Extract the (x, y) coordinate from the center of the cell holding the provided text.  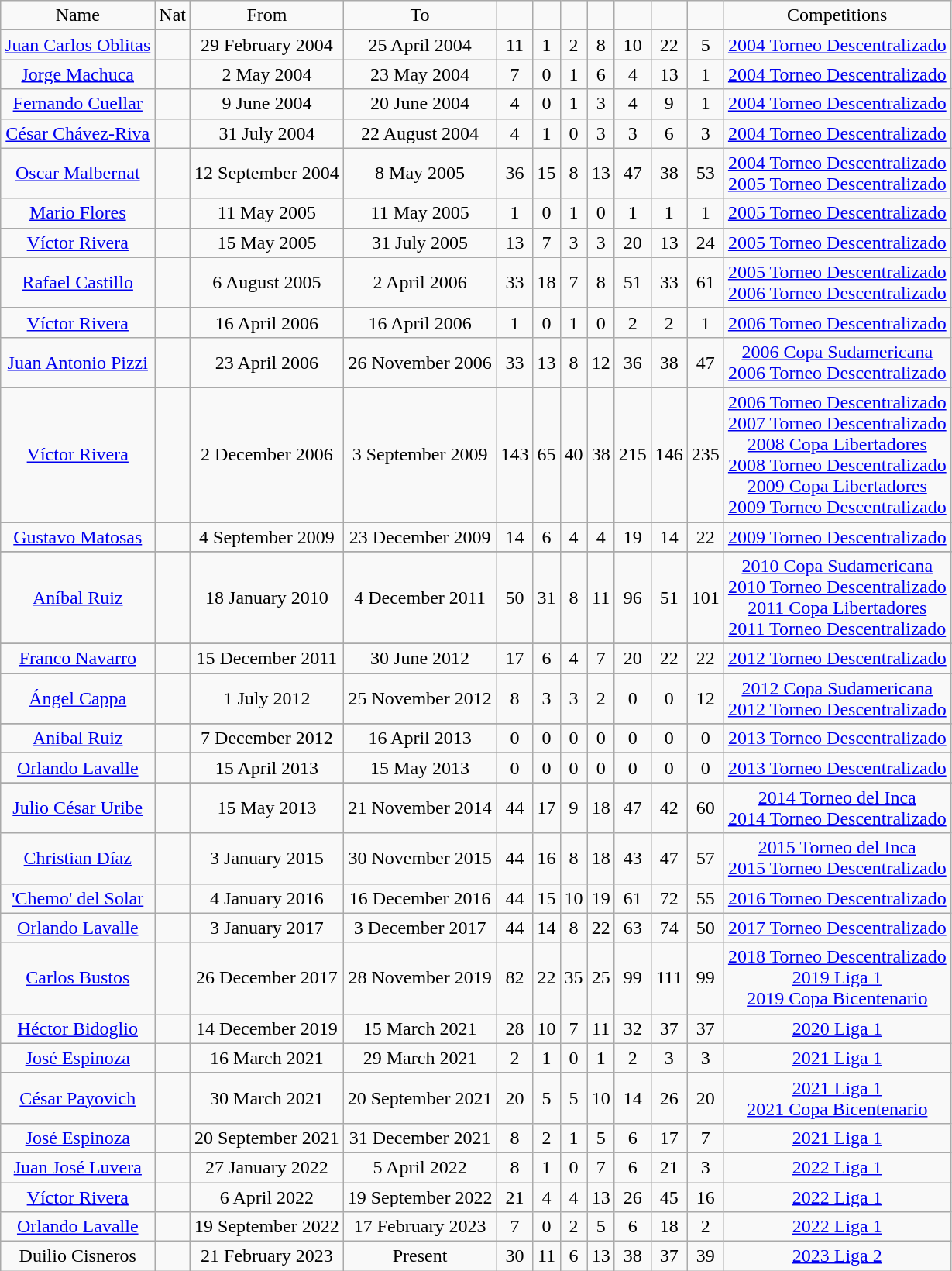
30 November 2015 (420, 859)
65 (547, 454)
32 (632, 1028)
20 June 2004 (420, 104)
2012 Torneo Descentralizado (837, 659)
215 (632, 454)
Julio César Uribe (77, 808)
2006 Torneo Descentralizado (837, 322)
6 April 2022 (267, 1197)
21 November 2014 (420, 808)
2009 Torneo Descentralizado (837, 537)
22 August 2004 (420, 133)
101 (705, 598)
12 September 2004 (267, 174)
23 May 2004 (420, 74)
25 April 2004 (420, 45)
18 January 2010 (267, 598)
15 December 2011 (267, 659)
45 (669, 1197)
40 (573, 454)
30 June 2012 (420, 659)
2014 Torneo del Inca2014 Torneo Descentralizado (837, 808)
Present (420, 1256)
16 March 2021 (267, 1058)
55 (705, 898)
Ángel Cappa (77, 699)
60 (705, 808)
30 March 2021 (267, 1097)
Competitions (837, 15)
16 April 2013 (420, 739)
Juan Carlos Oblitas (77, 45)
24 (705, 243)
7 December 2012 (267, 739)
1 July 2012 (267, 699)
30 (514, 1256)
Nat (173, 15)
111 (669, 978)
143 (514, 454)
82 (514, 978)
28 (514, 1028)
42 (669, 808)
235 (705, 454)
31 July 2005 (420, 243)
5 April 2022 (420, 1167)
23 April 2006 (267, 363)
2017 Torneo Descentralizado (837, 928)
César Payovich (77, 1097)
Franco Navarro (77, 659)
3 December 2017 (420, 928)
2015 Torneo del Inca2015 Torneo Descentralizado (837, 859)
3 January 2017 (267, 928)
2006 Copa Sudamericana 2006 Torneo Descentralizado (837, 363)
4 December 2011 (420, 598)
43 (632, 859)
2016 Torneo Descentralizado (837, 898)
2018 Torneo Descentralizado2019 Liga 12019 Copa Bicentenario (837, 978)
Juan Antonio Pizzi (77, 363)
14 December 2019 (267, 1028)
Héctor Bidoglio (77, 1028)
96 (632, 598)
6 August 2005 (267, 282)
2 December 2006 (267, 454)
Christian Díaz (77, 859)
From (267, 15)
28 November 2019 (420, 978)
15 April 2013 (267, 768)
74 (669, 928)
57 (705, 859)
26 November 2006 (420, 363)
72 (669, 898)
2004 Torneo Descentralizado 2005 Torneo Descentralizado (837, 174)
César Chávez-Riva (77, 133)
15 May 2005 (267, 243)
9 June 2004 (267, 104)
Fernando Cuellar (77, 104)
63 (632, 928)
146 (669, 454)
35 (573, 978)
2023 Liga 2 (837, 1256)
8 May 2005 (420, 174)
27 January 2022 (267, 1167)
2010 Copa Sudamericana 2010 Torneo Descentralizado 2011 Copa Libertadores 2011 Torneo Descentralizado (837, 598)
31 (547, 598)
'Chemo' del Solar (77, 898)
Jorge Machuca (77, 74)
31 July 2004 (267, 133)
2 May 2004 (267, 74)
Duilio Cisneros (77, 1256)
2020 Liga 1 (837, 1028)
4 September 2009 (267, 537)
Mario Flores (77, 213)
29 February 2004 (267, 45)
Name (77, 15)
26 December 2017 (267, 978)
23 December 2009 (420, 537)
3 January 2015 (267, 859)
53 (705, 174)
Carlos Bustos (77, 978)
Oscar Malbernat (77, 174)
4 January 2016 (267, 898)
31 December 2021 (420, 1138)
15 March 2021 (420, 1028)
2 April 2006 (420, 282)
25 (601, 978)
17 February 2023 (420, 1227)
29 March 2021 (420, 1058)
2021 Liga 12021 Copa Bicentenario (837, 1097)
21 February 2023 (267, 1256)
16 December 2016 (420, 898)
25 November 2012 (420, 699)
To (420, 15)
3 September 2009 (420, 454)
Juan José Luvera (77, 1167)
39 (705, 1256)
Rafael Castillo (77, 282)
2012 Copa Sudamericana2012 Torneo Descentralizado (837, 699)
2005 Torneo Descentralizado 2006 Torneo Descentralizado (837, 282)
Gustavo Matosas (77, 537)
